Output the (X, Y) coordinate of the center of the cell containing the given text.  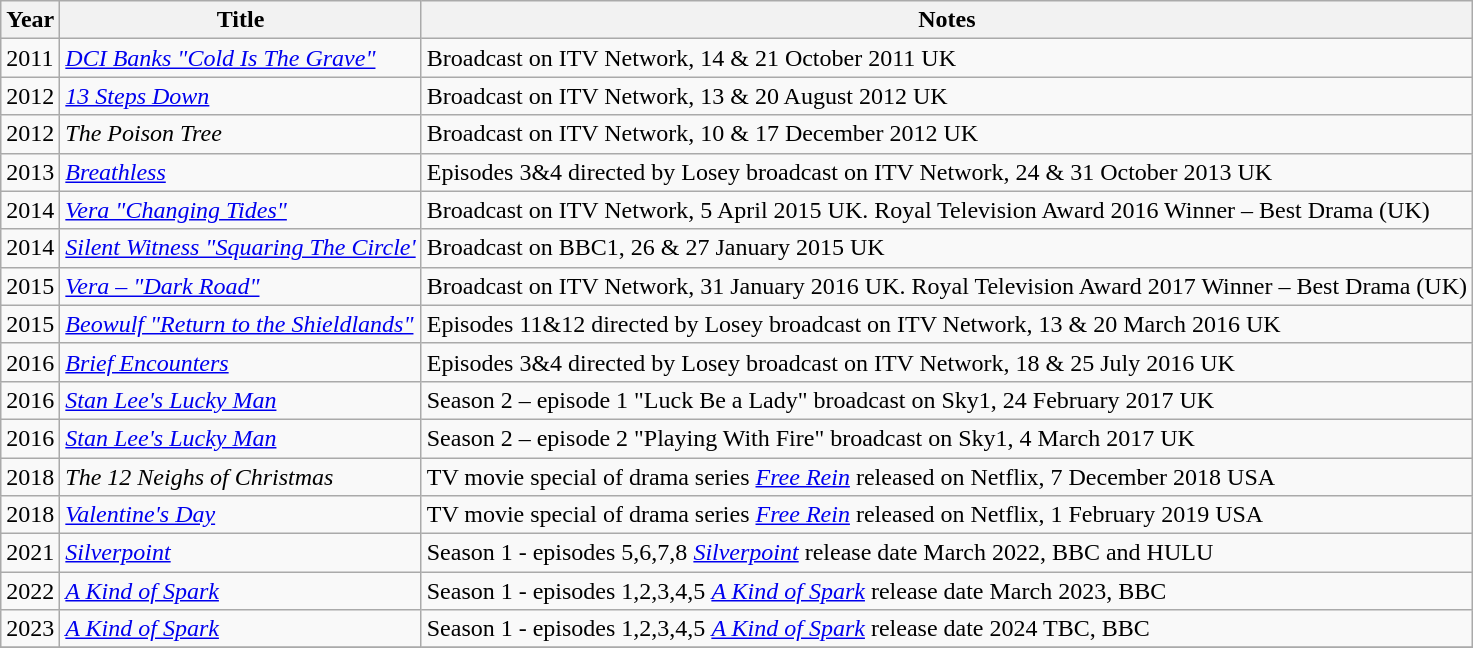
Season 2 – episode 2 "Playing With Fire" broadcast on Sky1, 4 March 2017 UK (946, 438)
Episodes 11&12 directed by Losey broadcast on ITV Network, 13 & 20 March 2016 UK (946, 324)
2023 (30, 629)
Season 1 - episodes 1,2,3,4,5 A Kind of Spark release date 2024 TBC, BBC (946, 629)
Title (240, 20)
13 Steps Down (240, 96)
Broadcast on BBC1, 26 & 27 January 2015 UK (946, 248)
The 12 Neighs of Christmas (240, 477)
Silverpoint (240, 553)
Season 2 – episode 1 "Luck Be a Lady" broadcast on Sky1, 24 February 2017 UK (946, 400)
Brief Encounters (240, 362)
Episodes 3&4 directed by Losey broadcast on ITV Network, 18 & 25 July 2016 UK (946, 362)
2022 (30, 591)
Breathless (240, 172)
Broadcast on ITV Network, 5 April 2015 UK. Royal Television Award 2016 Winner – Best Drama (UK) (946, 210)
Notes (946, 20)
Broadcast on ITV Network, 31 January 2016 UK. Royal Television Award 2017 Winner – Best Drama (UK) (946, 286)
Vera – "Dark Road" (240, 286)
Season 1 - episodes 5,6,7,8 Silverpoint release date March 2022, BBC and HULU (946, 553)
Valentine's Day (240, 515)
TV movie special of drama series Free Rein released on Netflix, 1 February 2019 USA (946, 515)
2011 (30, 58)
Broadcast on ITV Network, 10 & 17 December 2012 UK (946, 134)
Season 1 - episodes 1,2,3,4,5 A Kind of Spark release date March 2023, BBC (946, 591)
The Poison Tree (240, 134)
Vera "Changing Tides" (240, 210)
Year (30, 20)
TV movie special of drama series Free Rein released on Netflix, 7 December 2018 USA (946, 477)
Beowulf "Return to the Shieldlands" (240, 324)
DCI Banks "Cold Is The Grave" (240, 58)
2021 (30, 553)
2013 (30, 172)
Broadcast on ITV Network, 13 & 20 August 2012 UK (946, 96)
Silent Witness "Squaring The Circle' (240, 248)
Broadcast on ITV Network, 14 & 21 October 2011 UK (946, 58)
Episodes 3&4 directed by Losey broadcast on ITV Network, 24 & 31 October 2013 UK (946, 172)
